Find where the given text appears and provide that cell's center as (X, Y) coordinate. 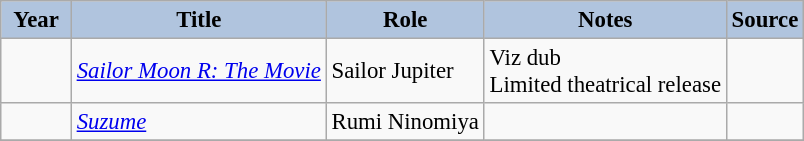
Rumi Ninomiya (405, 122)
Source (764, 20)
Sailor Moon R: The Movie (198, 72)
Year (36, 20)
Title (198, 20)
Notes (605, 20)
Suzume (198, 122)
Viz dubLimited theatrical release (605, 72)
Sailor Jupiter (405, 72)
Role (405, 20)
